Scan for the cell matching the given text and deliver its (X, Y) coordinate at center. 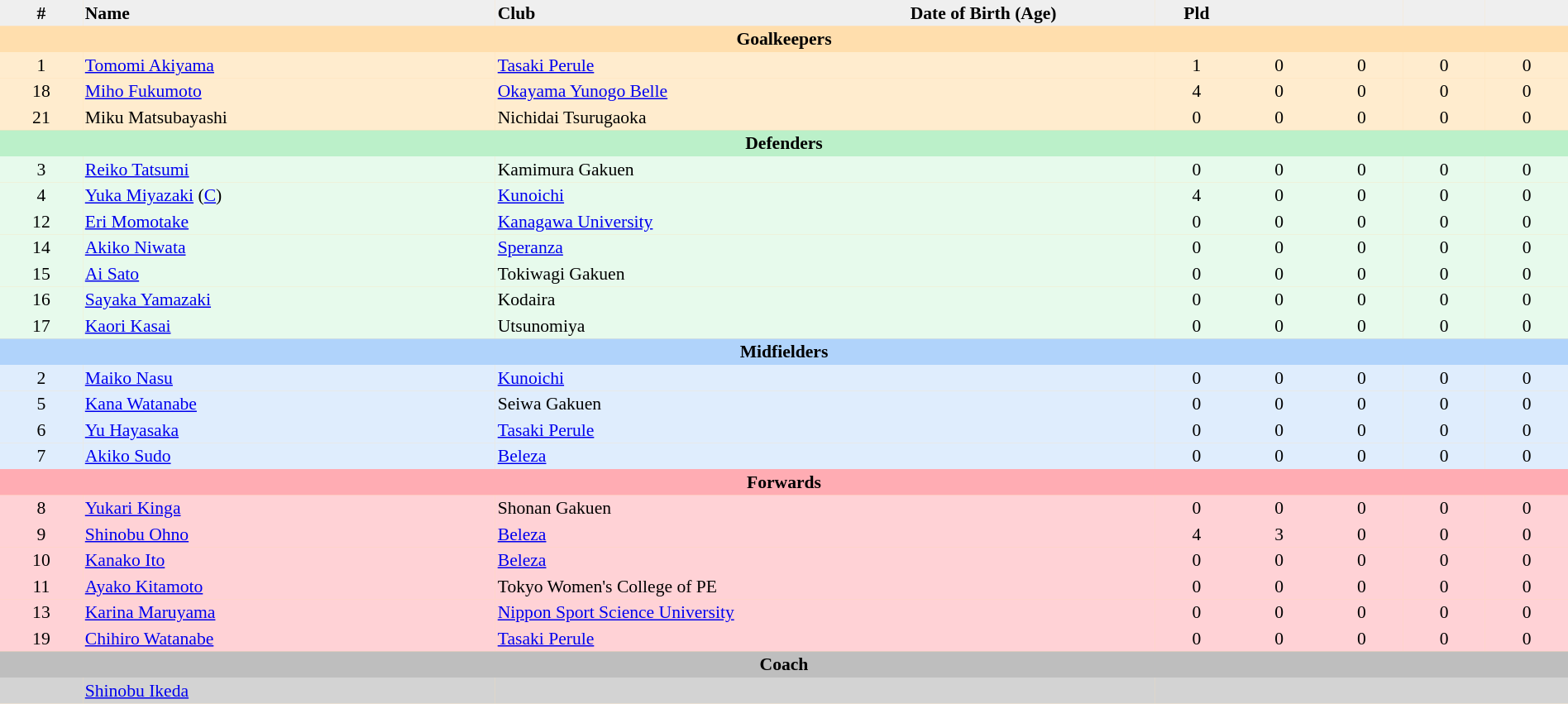
Akiko Sudo (289, 457)
Ayako Kitamoto (289, 587)
Date of Birth (Age) (1032, 13)
Shinobu Ohno (289, 534)
15 (41, 274)
Defenders (784, 144)
5 (41, 404)
Midfielders (784, 352)
Kodaira (701, 299)
18 (41, 91)
Nichidai Tsurugaoka (701, 117)
Shinobu Ikeda (289, 691)
Miku Matsubayashi (289, 117)
# (41, 13)
8 (41, 508)
10 (41, 561)
Tokyo Women's College of PE (701, 587)
Yuka Miyazaki (C) (289, 195)
Kanako Ito (289, 561)
Kamimura Gakuen (701, 170)
13 (41, 612)
Name (289, 13)
Miho Fukumoto (289, 91)
19 (41, 639)
Okayama Yunogo Belle (701, 91)
Reiko Tatsumi (289, 170)
Tokiwagi Gakuen (701, 274)
Forwards (784, 482)
17 (41, 326)
Eri Momotake (289, 222)
Speranza (701, 248)
Seiwa Gakuen (701, 404)
Yu Hayasaka (289, 430)
Tomomi Akiyama (289, 65)
Kana Watanabe (289, 404)
11 (41, 587)
21 (41, 117)
Sayaka Yamazaki (289, 299)
Pld (1197, 13)
Karina Maruyama (289, 612)
16 (41, 299)
Yukari Kinga (289, 508)
Goalkeepers (784, 40)
Chihiro Watanabe (289, 639)
Kaori Kasai (289, 326)
Coach (784, 665)
6 (41, 430)
12 (41, 222)
14 (41, 248)
Shonan Gakuen (701, 508)
Utsunomiya (701, 326)
Nippon Sport Science University (701, 612)
Akiko Niwata (289, 248)
Club (701, 13)
Ai Sato (289, 274)
Kanagawa University (701, 222)
Maiko Nasu (289, 378)
7 (41, 457)
2 (41, 378)
9 (41, 534)
